Locate the cell with the specified text and output its (x, y) center coordinate. 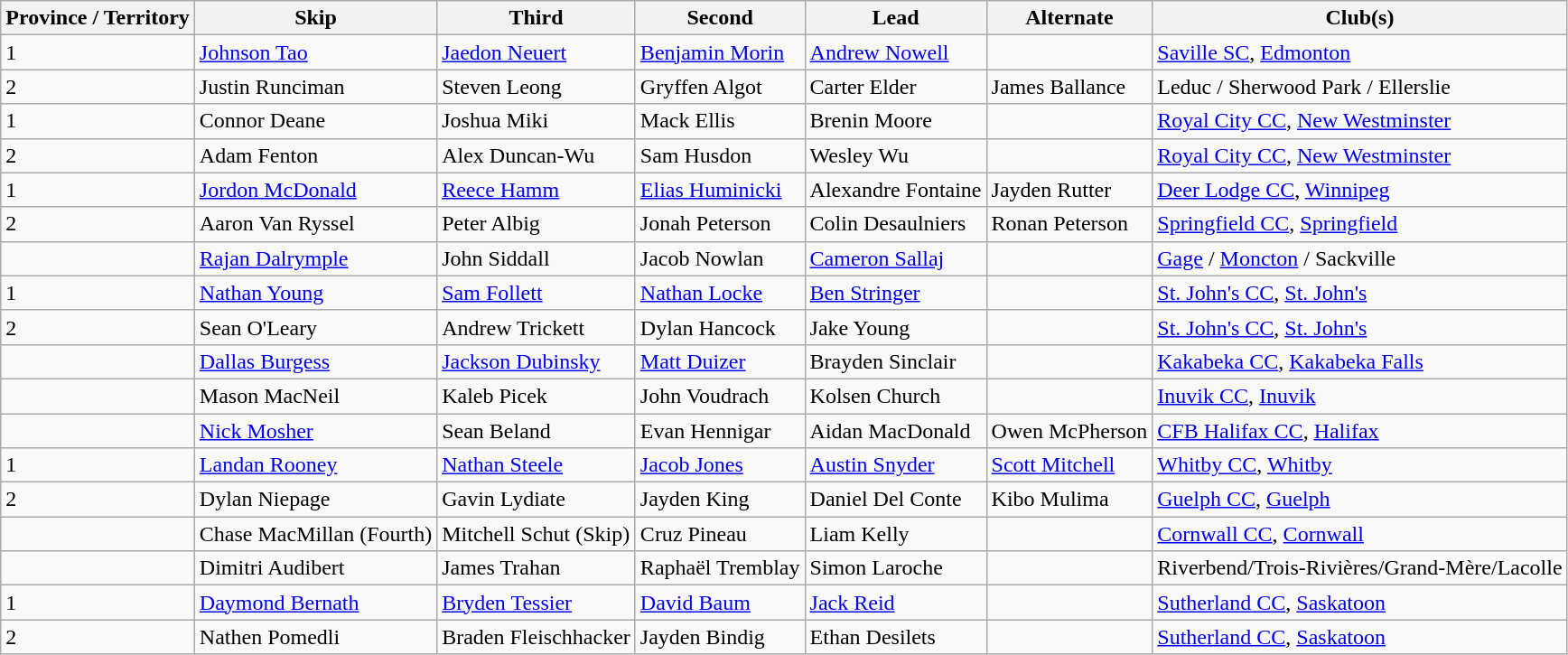
Bryden Tessier (537, 603)
Joshua Miki (537, 121)
Jayden Rutter (1069, 190)
Leduc / Sherwood Park / Ellerslie (1360, 87)
Nathan Steele (537, 465)
Scott Mitchell (1069, 465)
Dimitri Audibert (315, 568)
Lead (896, 18)
Raphaël Tremblay (720, 568)
Sean Beland (537, 431)
Justin Runciman (315, 87)
Brayden Sinclair (896, 361)
Springfield CC, Springfield (1360, 224)
Wesley Wu (896, 155)
Peter Albig (537, 224)
Reece Hamm (537, 190)
Province / Territory (98, 18)
Ronan Peterson (1069, 224)
Nathan Young (315, 293)
Third (537, 18)
John Siddall (537, 258)
Carter Elder (896, 87)
Kaleb Picek (537, 396)
CFB Halifax CC, Halifax (1360, 431)
Guelph CC, Guelph (1360, 500)
Elias Huminicki (720, 190)
Connor Deane (315, 121)
Kakabeka CC, Kakabeka Falls (1360, 361)
Inuvik CC, Inuvik (1360, 396)
Sean O'Leary (315, 327)
James Ballance (1069, 87)
John Voudrach (720, 396)
Sam Follett (537, 293)
Club(s) (1360, 18)
Dylan Hancock (720, 327)
Nathan Locke (720, 293)
Nathen Pomedli (315, 637)
Jacob Nowlan (720, 258)
Andrew Trickett (537, 327)
Colin Desaulniers (896, 224)
Liam Kelly (896, 534)
Jayden King (720, 500)
Aidan MacDonald (896, 431)
Mason MacNeil (315, 396)
Kolsen Church (896, 396)
Chase MacMillan (Fourth) (315, 534)
Deer Lodge CC, Winnipeg (1360, 190)
Daymond Bernath (315, 603)
Cornwall CC, Cornwall (1360, 534)
Gryffen Algot (720, 87)
Aaron Van Ryssel (315, 224)
Sam Husdon (720, 155)
Benjamin Morin (720, 52)
Alternate (1069, 18)
Ethan Desilets (896, 637)
Landan Rooney (315, 465)
Jack Reid (896, 603)
Whitby CC, Whitby (1360, 465)
Evan Hennigar (720, 431)
Alex Duncan-Wu (537, 155)
Rajan Dalrymple (315, 258)
Mack Ellis (720, 121)
Dylan Niepage (315, 500)
Jake Young (896, 327)
Jaedon Neuert (537, 52)
Braden Fleischhacker (537, 637)
Jonah Peterson (720, 224)
Alexandre Fontaine (896, 190)
Jayden Bindig (720, 637)
Jordon McDonald (315, 190)
Steven Leong (537, 87)
Matt Duizer (720, 361)
Johnson Tao (315, 52)
Second (720, 18)
Mitchell Schut (Skip) (537, 534)
James Trahan (537, 568)
Saville SC, Edmonton (1360, 52)
Skip (315, 18)
Cruz Pineau (720, 534)
Adam Fenton (315, 155)
Owen McPherson (1069, 431)
David Baum (720, 603)
Jacob Jones (720, 465)
Gage / Moncton / Sackville (1360, 258)
Ben Stringer (896, 293)
Simon Laroche (896, 568)
Riverbend/Trois-Rivières/Grand-Mère/Lacolle (1360, 568)
Gavin Lydiate (537, 500)
Jackson Dubinsky (537, 361)
Dallas Burgess (315, 361)
Cameron Sallaj (896, 258)
Nick Mosher (315, 431)
Brenin Moore (896, 121)
Daniel Del Conte (896, 500)
Austin Snyder (896, 465)
Kibo Mulima (1069, 500)
Andrew Nowell (896, 52)
